Detect which cell encompasses the target text, then output its (x, y) center coordinate. 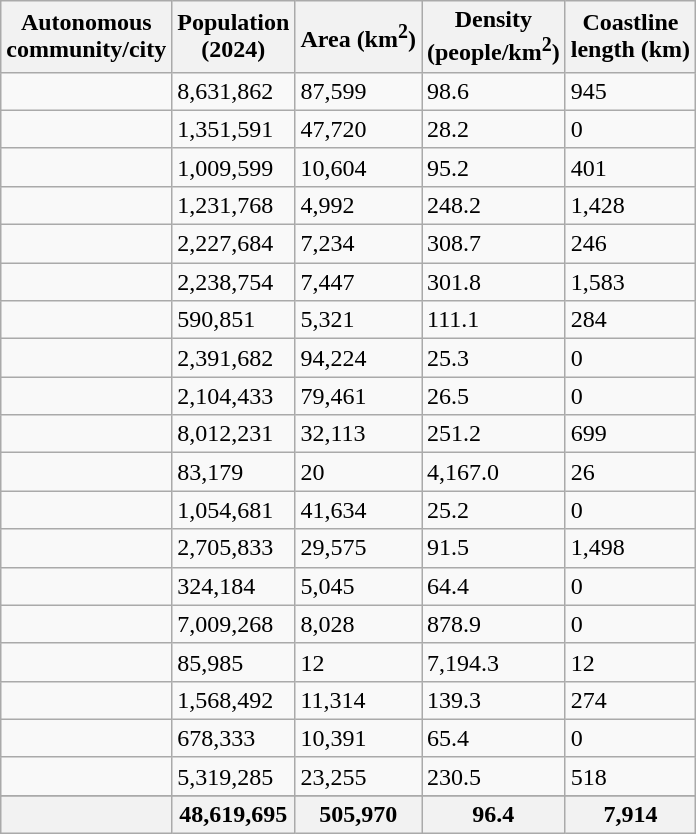
246 (630, 244)
Area (km2) (358, 37)
96.4 (494, 814)
8,631,862 (234, 91)
85,985 (234, 662)
1,568,492 (234, 700)
139.3 (494, 700)
274 (630, 700)
25.3 (494, 358)
32,113 (358, 434)
11,314 (358, 700)
7,009,268 (234, 624)
23,255 (358, 776)
79,461 (358, 396)
945 (630, 91)
505,970 (358, 814)
Density(people/km2) (494, 37)
95.2 (494, 167)
91.5 (494, 548)
308.7 (494, 244)
26.5 (494, 396)
1,498 (630, 548)
518 (630, 776)
10,604 (358, 167)
1,009,599 (234, 167)
1,054,681 (234, 510)
230.5 (494, 776)
Population(2024) (234, 37)
29,575 (358, 548)
47,720 (358, 129)
251.2 (494, 434)
699 (630, 434)
5,319,285 (234, 776)
4,167.0 (494, 472)
5,321 (358, 320)
284 (630, 320)
64.4 (494, 586)
401 (630, 167)
48,619,695 (234, 814)
41,634 (358, 510)
7,194.3 (494, 662)
2,227,684 (234, 244)
1,583 (630, 282)
678,333 (234, 738)
20 (358, 472)
8,012,231 (234, 434)
590,851 (234, 320)
Autonomouscommunity/city (86, 37)
83,179 (234, 472)
301.8 (494, 282)
1,231,768 (234, 205)
2,104,433 (234, 396)
10,391 (358, 738)
324,184 (234, 586)
87,599 (358, 91)
7,234 (358, 244)
26 (630, 472)
111.1 (494, 320)
Coastlinelength (km) (630, 37)
98.6 (494, 91)
8,028 (358, 624)
2,238,754 (234, 282)
2,391,682 (234, 358)
7,914 (630, 814)
4,992 (358, 205)
1,428 (630, 205)
248.2 (494, 205)
2,705,833 (234, 548)
878.9 (494, 624)
7,447 (358, 282)
65.4 (494, 738)
5,045 (358, 586)
25.2 (494, 510)
94,224 (358, 358)
28.2 (494, 129)
1,351,591 (234, 129)
